From the cell containing the given text, extract its center point as (X, Y) coordinate. 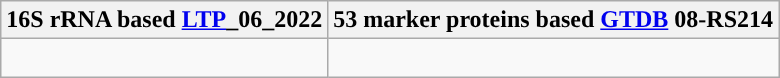
53 marker proteins based GTDB 08-RS214 (554, 20)
16S rRNA based LTP_06_2022 (164, 20)
